Return the (x, y) coordinate for the center point of the cell that contains the specified text.  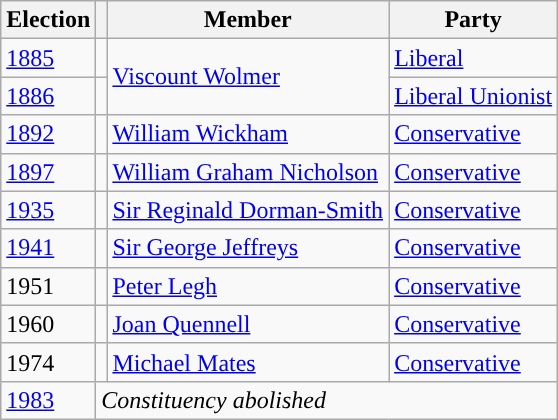
1983 (48, 400)
William Graham Nicholson (248, 172)
1960 (48, 324)
1892 (48, 134)
Constituency abolished (327, 400)
1886 (48, 96)
Liberal Unionist (474, 96)
William Wickham (248, 134)
Liberal (474, 58)
1941 (48, 248)
Joan Quennell (248, 324)
Peter Legh (248, 286)
1951 (48, 286)
1974 (48, 362)
Michael Mates (248, 362)
Sir Reginald Dorman-Smith (248, 210)
1935 (48, 210)
Party (474, 20)
1897 (48, 172)
1885 (48, 58)
Member (248, 20)
Viscount Wolmer (248, 77)
Sir George Jeffreys (248, 248)
Election (48, 20)
